Capture the cell that displays the provided text and extract its (X, Y) central coordinate. 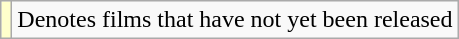
Denotes films that have not yet been released (235, 20)
